Extract the [X, Y] coordinate from the center of the cell holding the provided text.  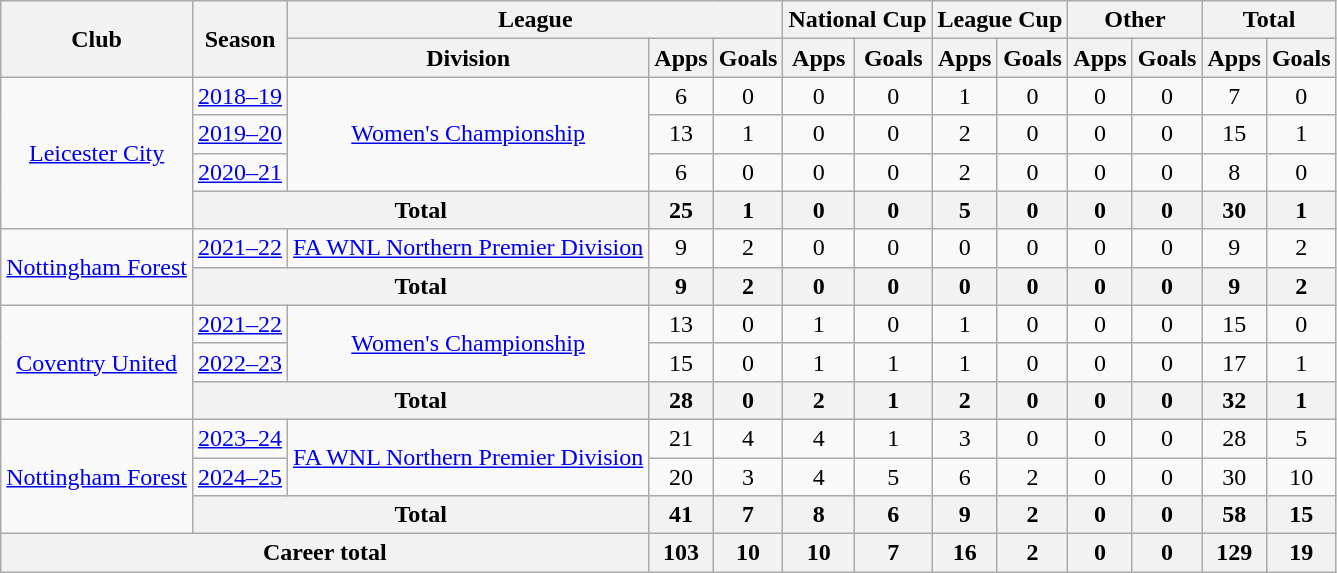
21 [681, 438]
League Cup [1000, 20]
2023–24 [240, 438]
32 [1234, 400]
Other [1135, 20]
25 [681, 210]
Club [97, 39]
58 [1234, 515]
Leicester City [97, 153]
2019–20 [240, 134]
Division [468, 58]
Career total [325, 553]
Season [240, 39]
16 [964, 553]
League [536, 20]
20 [681, 477]
2018–19 [240, 96]
Coventry United [97, 362]
103 [681, 553]
2022–23 [240, 362]
129 [1234, 553]
19 [1301, 553]
2020–21 [240, 172]
2024–25 [240, 477]
41 [681, 515]
National Cup [858, 20]
17 [1234, 362]
